Detect which cell encompasses the target text, then output its (X, Y) center coordinate. 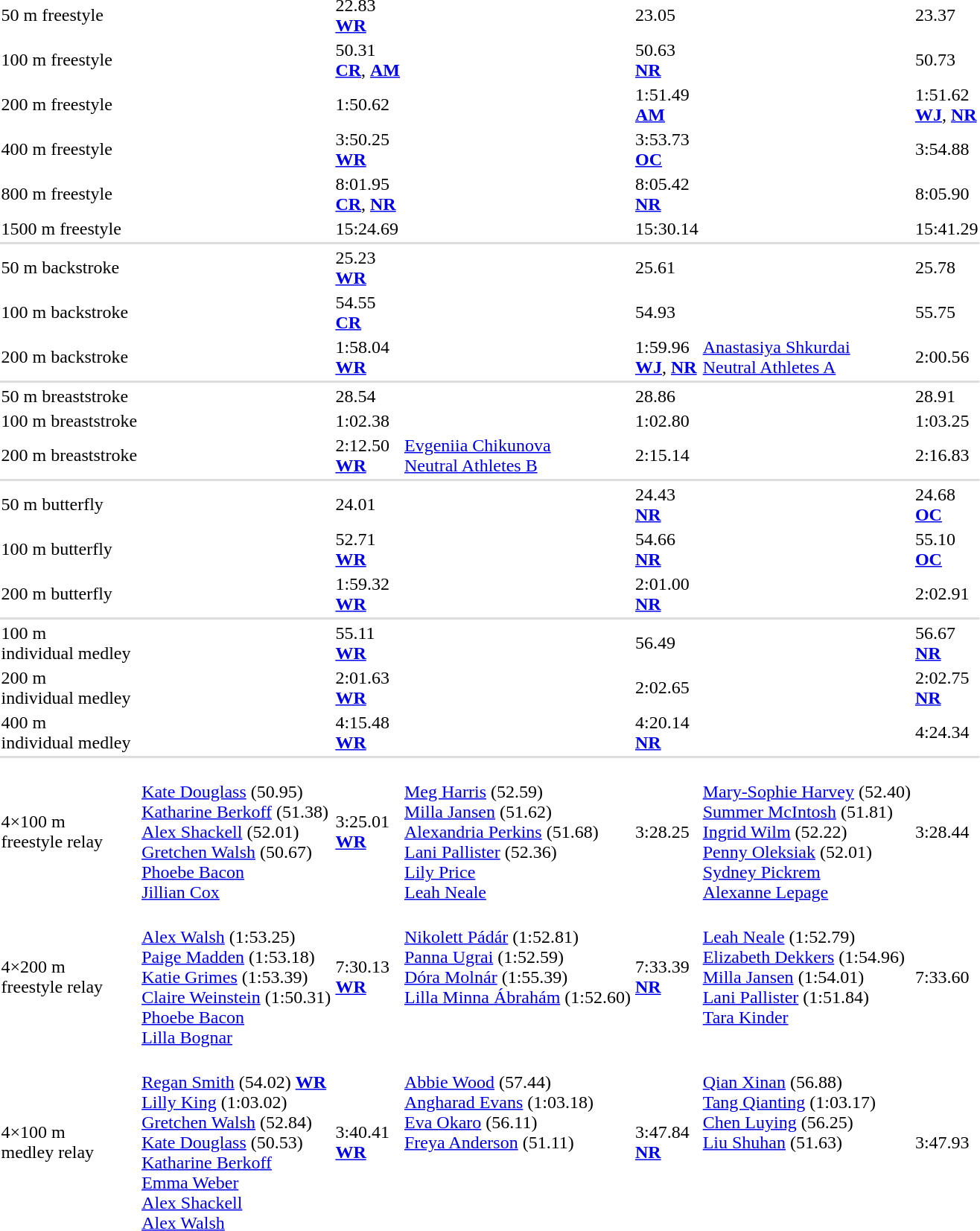
55.75 (946, 313)
100 m butterfly (69, 550)
Alex Walsh (1:53.25)Paige Madden (1:53.18)Katie Grimes (1:53.39)Claire Weinstein (1:50.31)Phoebe BaconLilla Bognar (237, 977)
15:41.29 (946, 229)
3:54.88 (946, 149)
8:01.95CR, NR (368, 194)
3:28.25 (666, 832)
Evgeniia Chikunova Neutral Athletes B (518, 456)
4:20.14NR (666, 733)
54.93 (666, 313)
54.66NR (666, 550)
7:33.60 (946, 977)
Mary-Sophie Harvey (52.40)Summer McIntosh (51.81)Ingrid Wilm (52.22)Penny Oleksiak (52.01)Sydney PickremAlexanne Lepage (806, 832)
2:01.00NR (666, 594)
15:30.14 (666, 229)
50.31CR, AM (368, 60)
28.54 (368, 396)
200 m breaststroke (69, 456)
1:59.32WR (368, 594)
200 mindividual medley (69, 688)
7:33.39NR (666, 977)
28.86 (666, 396)
24.43NR (666, 505)
55.10OC (946, 550)
8:05.90 (946, 194)
8:05.42NR (666, 194)
7:30.13WR (368, 977)
1:50.62 (368, 104)
Anastasiya Shkurdai Neutral Athletes A (806, 357)
1:59.96WJ, NR (666, 357)
Kate Douglass (50.95)Katharine Berkoff (51.38)Alex Shackell (52.01)Gretchen Walsh (50.67)Phoebe BaconJillian Cox (237, 832)
1:51.62WJ, NR (946, 104)
2:01.63WR (368, 688)
1:58.04WR (368, 357)
50 m backstroke (69, 268)
200 m freestyle (69, 104)
3:50.25WR (368, 149)
Nikolett Pádár (1:52.81)Panna Ugrai (1:52.59)Dóra Molnár (1:55.39)Lilla Minna Ábrahám (1:52.60) (518, 977)
24.68OC (946, 505)
2:16.83 (946, 456)
24.01 (368, 505)
2:02.91 (946, 594)
1:51.49AM (666, 104)
55.11WR (368, 643)
2:00.56 (946, 357)
2:02.65 (666, 688)
4×200 mfreestyle relay (69, 977)
4:15.48WR (368, 733)
Leah Neale (1:52.79)Elizabeth Dekkers (1:54.96)Milla Jansen (1:54.01)Lani Pallister (1:51.84)Tara Kinder (806, 977)
25.61 (666, 268)
4×100 mfreestyle relay (69, 832)
56.49 (666, 643)
54.55CR (368, 313)
25.78 (946, 268)
3:28.44 (946, 832)
400 mindividual medley (69, 733)
200 m backstroke (69, 357)
200 m butterfly (69, 594)
1:03.25 (946, 421)
1:02.80 (666, 421)
50 m breaststroke (69, 396)
800 m freestyle (69, 194)
100 mindividual medley (69, 643)
50 m butterfly (69, 505)
56.67NR (946, 643)
2:02.75NR (946, 688)
100 m breaststroke (69, 421)
3:25.01WR (368, 832)
28.91 (946, 396)
50.73 (946, 60)
100 m backstroke (69, 313)
Meg Harris (52.59)Milla Jansen (51.62)Alexandria Perkins (51.68)Lani Pallister (52.36)Lily PriceLeah Neale (518, 832)
1500 m freestyle (69, 229)
50.63NR (666, 60)
2:15.14 (666, 456)
1:02.38 (368, 421)
52.71WR (368, 550)
2:12.50WR (368, 456)
100 m freestyle (69, 60)
15:24.69 (368, 229)
3:53.73OC (666, 149)
4:24.34 (946, 733)
25.23WR (368, 268)
400 m freestyle (69, 149)
